Return [x, y] of the center of cell containing provided text 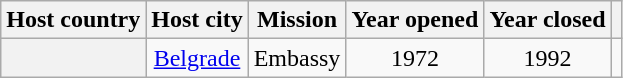
Mission [297, 20]
Belgrade [197, 58]
1972 [415, 58]
Embassy [297, 58]
Host country [74, 20]
Host city [197, 20]
Year opened [415, 20]
Year closed [548, 20]
1992 [548, 58]
